Capture the cell that displays the provided text and extract its [x, y] central coordinate. 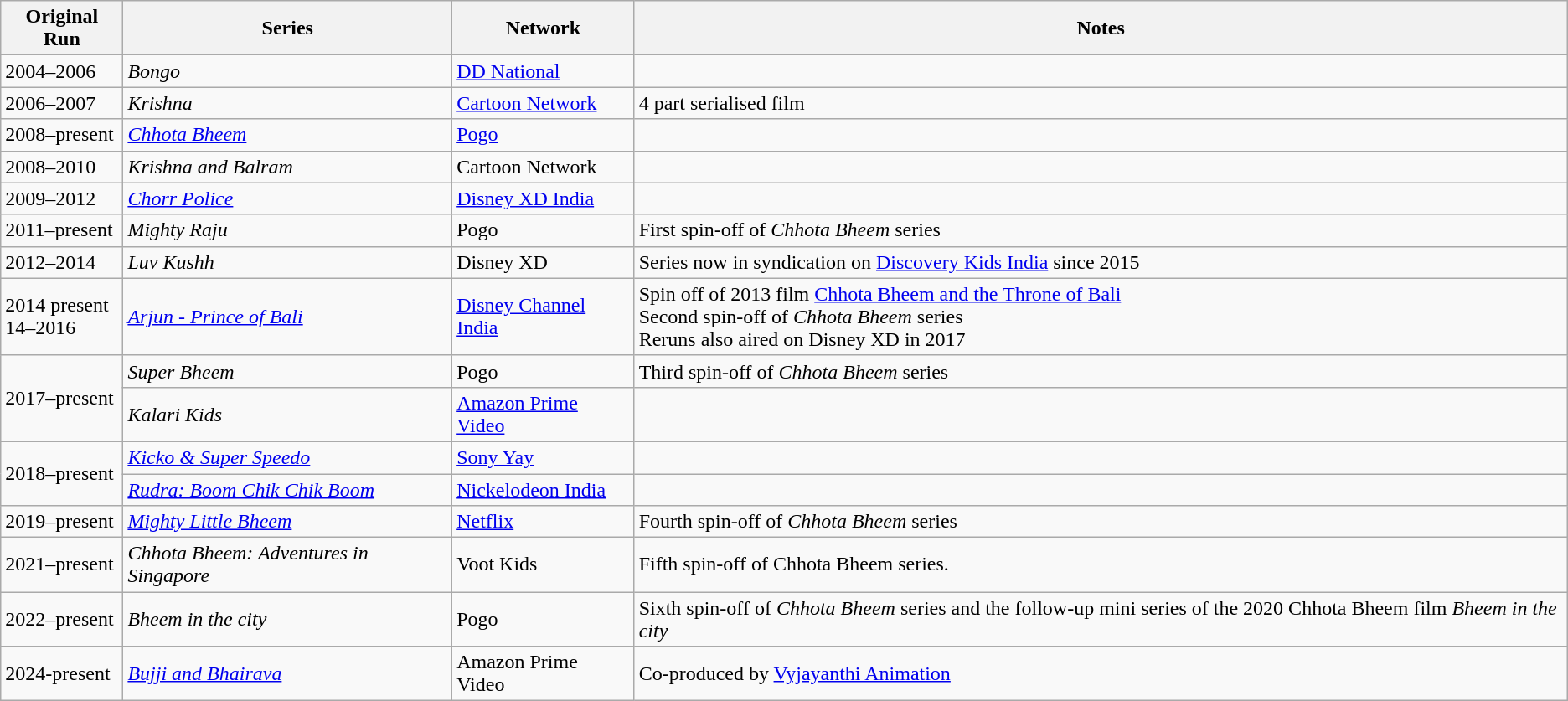
Series [288, 28]
2006–2007 [62, 103]
Fourth spin-off of Chhota Bheem series [1101, 522]
Krishna and Balram [288, 167]
Disney XD [544, 262]
2019–present [62, 522]
Fifth spin-off of Chhota Bheem series. [1101, 564]
2004–2006 [62, 71]
2018–present [62, 473]
Kicko & Super Speedo [288, 457]
Nickelodeon India [544, 490]
Chorr Police [288, 198]
Network [544, 28]
Original Run [62, 28]
Notes [1101, 28]
Spin off of 2013 film Chhota Bheem and the Throne of BaliSecond spin-off of Chhota Bheem seriesReruns also aired on Disney XD in 2017 [1101, 317]
Mighty Raju [288, 230]
2009–2012 [62, 198]
2008–present [62, 135]
Krishna [288, 103]
2021–present [62, 564]
Sixth spin-off of Chhota Bheem series and the follow-up mini series of the 2020 Chhota Bheem film Bheem in the city [1101, 620]
4 part serialised film [1101, 103]
2012–2014 [62, 262]
Super Bheem [288, 371]
2008–2010 [62, 167]
2024-present [62, 673]
2011–present [62, 230]
Luv Kushh [288, 262]
Rudra: Boom Chik Chik Boom [288, 490]
Chhota Bheem [288, 135]
DD National [544, 71]
Arjun - Prince of Bali [288, 317]
Netflix [544, 522]
Series now in syndication on Discovery Kids India since 2015 [1101, 262]
Bheem in the city [288, 620]
Third spin-off of Chhota Bheem series [1101, 371]
2014 present14–2016 [62, 317]
2022–present [62, 620]
Kalari Kids [288, 414]
Disney XD India [544, 198]
Co-produced by Vyjayanthi Animation [1101, 673]
Voot Kids [544, 564]
Sony Yay [544, 457]
Bujji and Bhairava [288, 673]
Chhota Bheem: Adventures in Singapore [288, 564]
Bongo [288, 71]
Disney Channel India [544, 317]
First spin-off of Chhota Bheem series [1101, 230]
Mighty Little Bheem [288, 522]
2017–present [62, 399]
